Find where the given text appears and provide that cell's center as [x, y] coordinate. 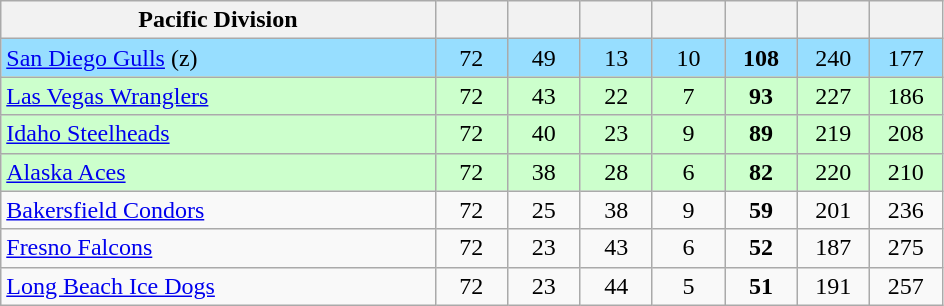
Alaska Aces [218, 172]
59 [761, 210]
Bakersfield Condors [218, 210]
108 [761, 58]
191 [833, 286]
210 [906, 172]
13 [616, 58]
257 [906, 286]
52 [761, 248]
Idaho Steelheads [218, 134]
186 [906, 96]
Fresno Falcons [218, 248]
89 [761, 134]
240 [833, 58]
5 [688, 286]
San Diego Gulls (z) [218, 58]
10 [688, 58]
187 [833, 248]
44 [616, 286]
Long Beach Ice Dogs [218, 286]
93 [761, 96]
22 [616, 96]
40 [544, 134]
275 [906, 248]
201 [833, 210]
7 [688, 96]
Las Vegas Wranglers [218, 96]
82 [761, 172]
220 [833, 172]
177 [906, 58]
208 [906, 134]
227 [833, 96]
49 [544, 58]
51 [761, 286]
25 [544, 210]
236 [906, 210]
28 [616, 172]
219 [833, 134]
Pacific Division [218, 20]
